Return the (X, Y) coordinate for the center point of the cell that contains the specified text.  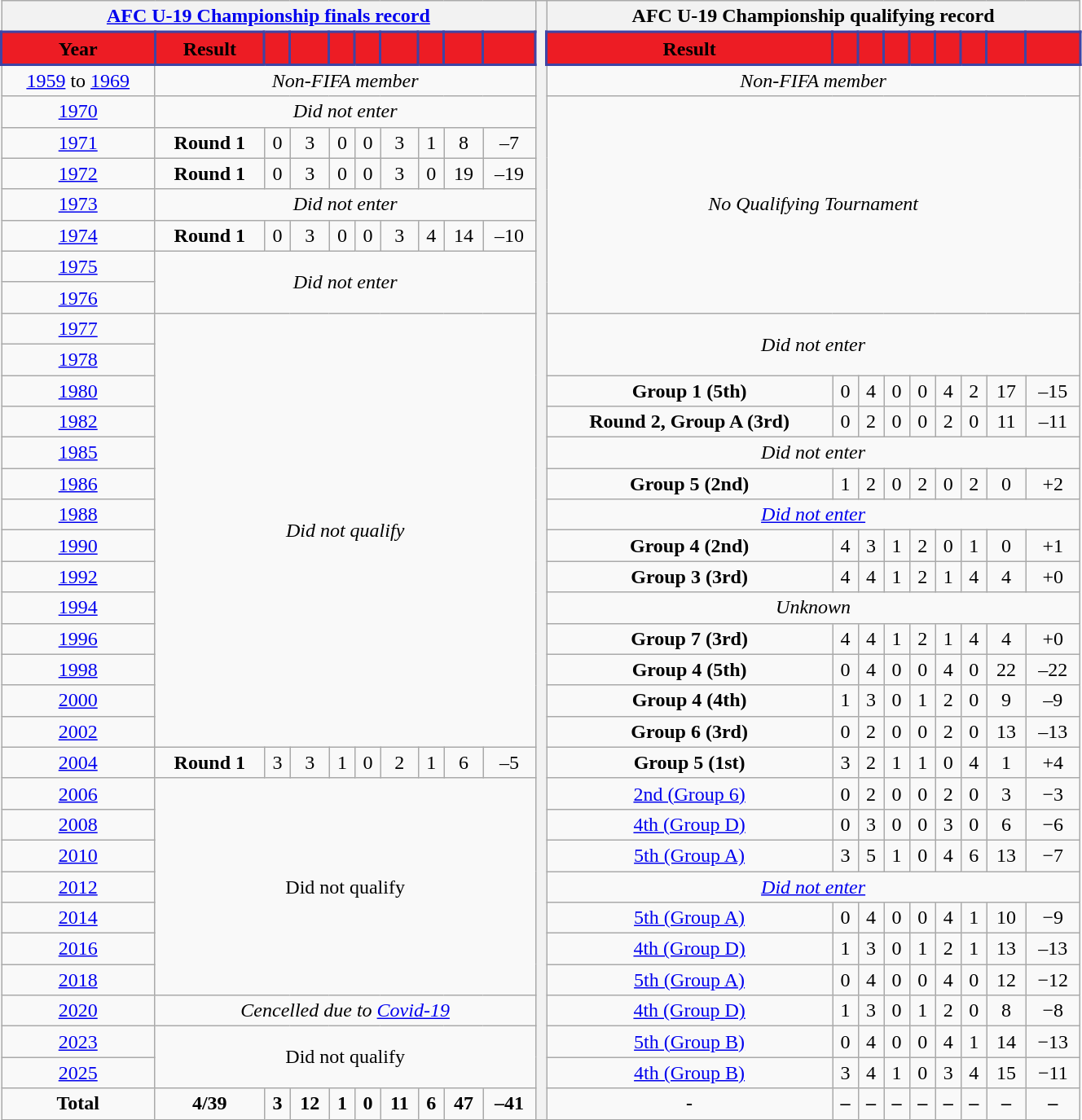
–7 (509, 143)
Group 4 (2nd) (689, 546)
1996 (78, 639)
1988 (78, 515)
−8 (1053, 1011)
–19 (509, 173)
Group 5 (1st) (689, 762)
1972 (78, 173)
AFC U-19 Championship qualifying record (813, 16)
1976 (78, 297)
–15 (1053, 390)
1998 (78, 670)
4th (Group B) (689, 1073)
Group 1 (5th) (689, 390)
1986 (78, 484)
No Qualifying Tournament (813, 204)
2020 (78, 1011)
19 (464, 173)
5 (871, 855)
2000 (78, 701)
–22 (1053, 670)
Group 5 (2nd) (689, 484)
1970 (78, 112)
9 (1006, 701)
1994 (78, 608)
2016 (78, 949)
−11 (1053, 1073)
2008 (78, 824)
–9 (1053, 701)
Cencelled due to Covid-19 (345, 1011)
15 (1006, 1073)
+1 (1053, 546)
1992 (78, 577)
2012 (78, 887)
10 (1006, 918)
1959 to 1969 (78, 80)
Total (78, 1104)
Group 3 (3rd) (689, 577)
+4 (1053, 762)
Round 2, Group A (3rd) (689, 422)
2014 (78, 918)
17 (1006, 390)
1973 (78, 204)
–5 (509, 762)
−7 (1053, 855)
AFC U-19 Championship finals record (269, 16)
2018 (78, 980)
Group 4 (5th) (689, 670)
2nd (Group 6) (689, 793)
–41 (509, 1104)
+2 (1053, 484)
5th (Group B) (689, 1042)
1980 (78, 390)
Group 7 (3rd) (689, 639)
22 (1006, 670)
−3 (1053, 793)
1978 (78, 359)
1975 (78, 266)
2023 (78, 1042)
–10 (509, 235)
- (689, 1104)
2010 (78, 855)
Group 4 (4th) (689, 701)
1982 (78, 422)
2025 (78, 1073)
1985 (78, 453)
1977 (78, 328)
2002 (78, 731)
2004 (78, 762)
1974 (78, 235)
47 (464, 1104)
−12 (1053, 980)
4/39 (210, 1104)
Unknown (813, 608)
Group 6 (3rd) (689, 731)
−13 (1053, 1042)
2006 (78, 793)
1990 (78, 546)
Year (78, 49)
–11 (1053, 422)
−6 (1053, 824)
−9 (1053, 918)
1971 (78, 143)
